Return (x, y) of the center of cell containing provided text 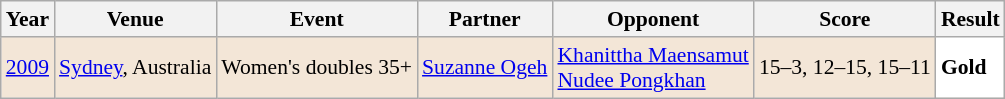
Opponent (652, 19)
Score (845, 19)
Women's doubles 35+ (316, 68)
Partner (484, 19)
Sydney, Australia (135, 68)
Result (970, 19)
15–3, 12–15, 15–11 (845, 68)
Venue (135, 19)
Event (316, 19)
Suzanne Ogeh (484, 68)
Gold (970, 68)
2009 (28, 68)
Khanittha Maensamut Nudee Pongkhan (652, 68)
Year (28, 19)
